For the text-containing cell, return its midpoint in (x, y) coordinate format. 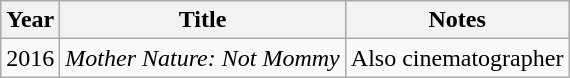
Title (202, 20)
Notes (457, 20)
2016 (30, 58)
Also cinematographer (457, 58)
Mother Nature: Not Mommy (202, 58)
Year (30, 20)
